Extract the (x, y) coordinate from the center of the cell holding the provided text.  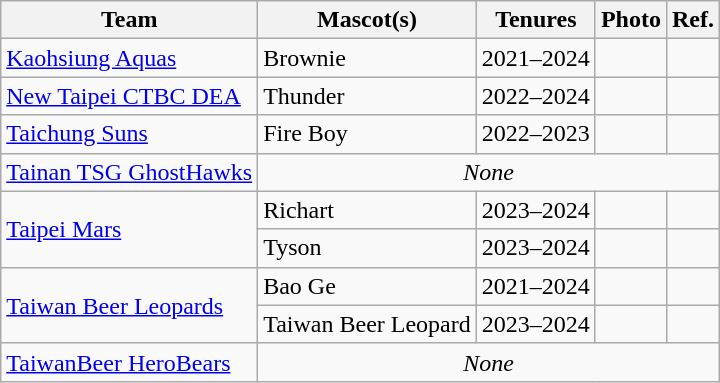
Fire Boy (368, 134)
Taiwan Beer Leopards (130, 305)
2022–2024 (536, 96)
TaiwanBeer HeroBears (130, 362)
Photo (630, 20)
New Taipei CTBC DEA (130, 96)
Mascot(s) (368, 20)
2022–2023 (536, 134)
Richart (368, 210)
Team (130, 20)
Tenures (536, 20)
Tyson (368, 248)
Taichung Suns (130, 134)
Tainan TSG GhostHawks (130, 172)
Bao Ge (368, 286)
Brownie (368, 58)
Ref. (692, 20)
Taiwan Beer Leopard (368, 324)
Thunder (368, 96)
Taipei Mars (130, 229)
Kaohsiung Aquas (130, 58)
